Locate the cell with the specified text and output its [x, y] center coordinate. 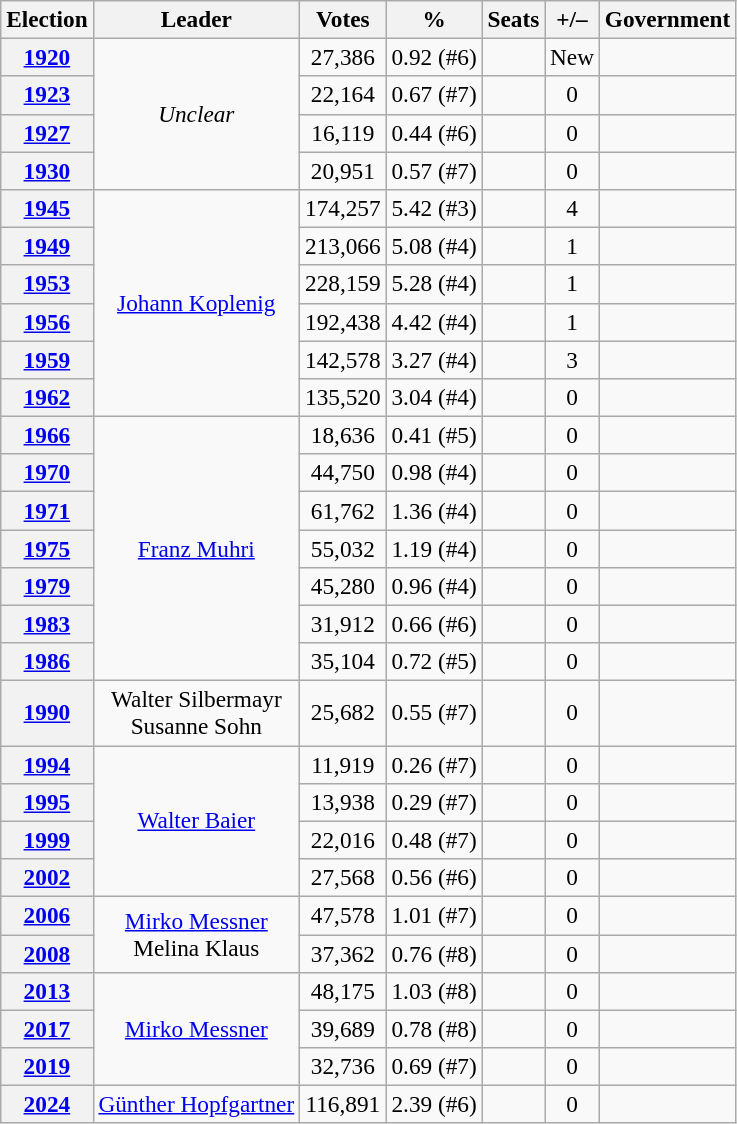
45,280 [343, 586]
Seats [514, 19]
27,568 [343, 877]
1995 [47, 802]
Walter Baier [196, 820]
2.39 (#6) [434, 1104]
0.57 (#7) [434, 170]
1959 [47, 359]
5.28 (#4) [434, 284]
1945 [47, 208]
27,386 [343, 57]
35,104 [343, 662]
2006 [47, 915]
1920 [47, 57]
22,164 [343, 95]
32,736 [343, 1066]
0.72 (#5) [434, 662]
142,578 [343, 359]
1986 [47, 662]
Franz Muhri [196, 548]
0.44 (#6) [434, 133]
48,175 [343, 991]
3.04 (#4) [434, 397]
11,919 [343, 764]
Mirko MessnerMelina Klaus [196, 934]
13,938 [343, 802]
0.96 (#4) [434, 586]
135,520 [343, 397]
18,636 [343, 435]
New [572, 57]
2013 [47, 991]
0.41 (#5) [434, 435]
+/– [572, 19]
0.55 (#7) [434, 712]
4.42 (#4) [434, 322]
Votes [343, 19]
0.78 (#8) [434, 1029]
1966 [47, 435]
61,762 [343, 510]
37,362 [343, 953]
Günther Hopfgartner [196, 1104]
0.26 (#7) [434, 764]
Election [47, 19]
Government [667, 19]
2008 [47, 953]
1971 [47, 510]
1.19 (#4) [434, 548]
% [434, 19]
25,682 [343, 712]
0.69 (#7) [434, 1066]
1970 [47, 473]
228,159 [343, 284]
116,891 [343, 1104]
1.36 (#4) [434, 510]
31,912 [343, 624]
213,066 [343, 246]
0.67 (#7) [434, 95]
174,257 [343, 208]
1983 [47, 624]
1.01 (#7) [434, 915]
1962 [47, 397]
Johann Koplenig [196, 302]
Walter SilbermayrSusanne Sohn [196, 712]
5.42 (#3) [434, 208]
2002 [47, 877]
39,689 [343, 1029]
1999 [47, 840]
1990 [47, 712]
55,032 [343, 548]
0.98 (#4) [434, 473]
3 [572, 359]
5.08 (#4) [434, 246]
44,750 [343, 473]
47,578 [343, 915]
2019 [47, 1066]
22,016 [343, 840]
0.66 (#6) [434, 624]
Leader [196, 19]
Mirko Messner [196, 1028]
1927 [47, 133]
0.56 (#6) [434, 877]
1923 [47, 95]
Unclear [196, 114]
16,119 [343, 133]
1956 [47, 322]
0.76 (#8) [434, 953]
2024 [47, 1104]
1953 [47, 284]
1979 [47, 586]
0.29 (#7) [434, 802]
4 [572, 208]
1949 [47, 246]
192,438 [343, 322]
1.03 (#8) [434, 991]
3.27 (#4) [434, 359]
2017 [47, 1029]
1930 [47, 170]
20,951 [343, 170]
0.92 (#6) [434, 57]
0.48 (#7) [434, 840]
1994 [47, 764]
1975 [47, 548]
